Return (X, Y) of the center of cell containing provided text 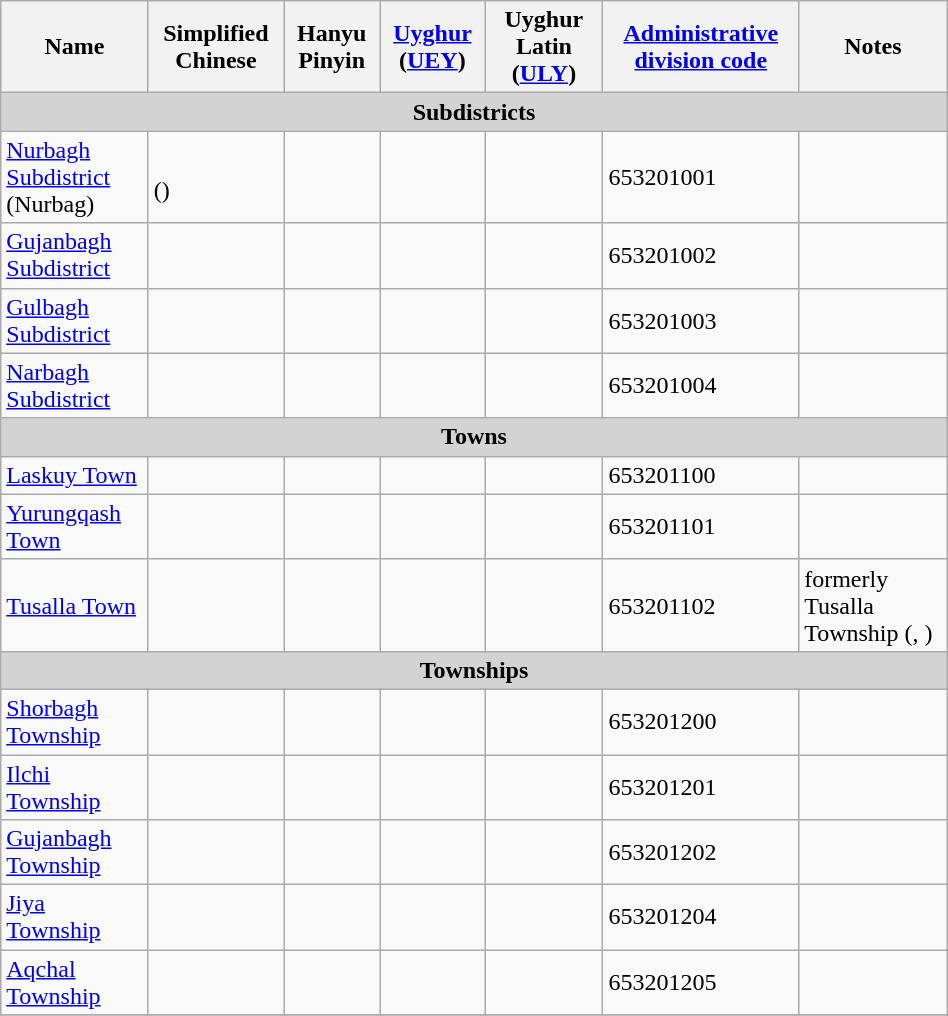
Narbagh Subdistrict (75, 386)
653201202 (701, 852)
Towns (474, 437)
653201004 (701, 386)
653201003 (701, 320)
Hanyu Pinyin (332, 47)
653201102 (701, 605)
Yurungqash Town (75, 526)
653201101 (701, 526)
Gujanbagh Subdistrict (75, 256)
Tusalla Town (75, 605)
Administrative division code (701, 47)
formerly Tusalla Township (, ) (874, 605)
Nurbagh Subdistrict(Nurbag) (75, 177)
Jiya Township (75, 918)
Laskuy Town (75, 475)
Name (75, 47)
Simplified Chinese (216, 47)
Gulbagh Subdistrict (75, 320)
653201002 (701, 256)
Subdistricts (474, 112)
653201001 (701, 177)
653201200 (701, 722)
653201205 (701, 982)
Uyghur Latin (ULY) (544, 47)
Shorbagh Township (75, 722)
Townships (474, 670)
() (216, 177)
Uyghur (UEY) (432, 47)
Ilchi Township (75, 786)
653201100 (701, 475)
Notes (874, 47)
653201201 (701, 786)
653201204 (701, 918)
Aqchal Township (75, 982)
Gujanbagh Township (75, 852)
